Extract the [x, y] coordinate from the center of the cell holding the provided text.  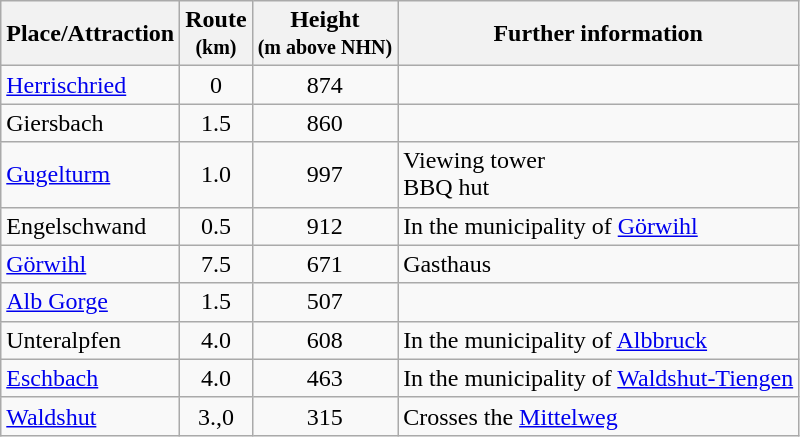
Height (m above NHN) [324, 34]
7.5 [216, 264]
Gasthaus [598, 264]
Place/Attraction [90, 34]
3.,0 [216, 416]
Crosses the Mittelweg [598, 416]
Route(km) [216, 34]
In the municipality of Waldshut-Tiengen [598, 378]
Waldshut [90, 416]
608 [324, 340]
Unteralpfen [90, 340]
315 [324, 416]
1.0 [216, 174]
463 [324, 378]
Eschbach [90, 378]
0 [216, 85]
0.5 [216, 226]
Gugelturm [90, 174]
671 [324, 264]
Herrischried [90, 85]
912 [324, 226]
874 [324, 85]
Görwihl [90, 264]
Further information [598, 34]
Alb Gorge [90, 302]
507 [324, 302]
Giersbach [90, 123]
In the municipality of Görwihl [598, 226]
In the municipality of Albbruck [598, 340]
Viewing towerBBQ hut [598, 174]
997 [324, 174]
Engelschwand [90, 226]
860 [324, 123]
